For the text-containing cell, return its midpoint in [X, Y] coordinate format. 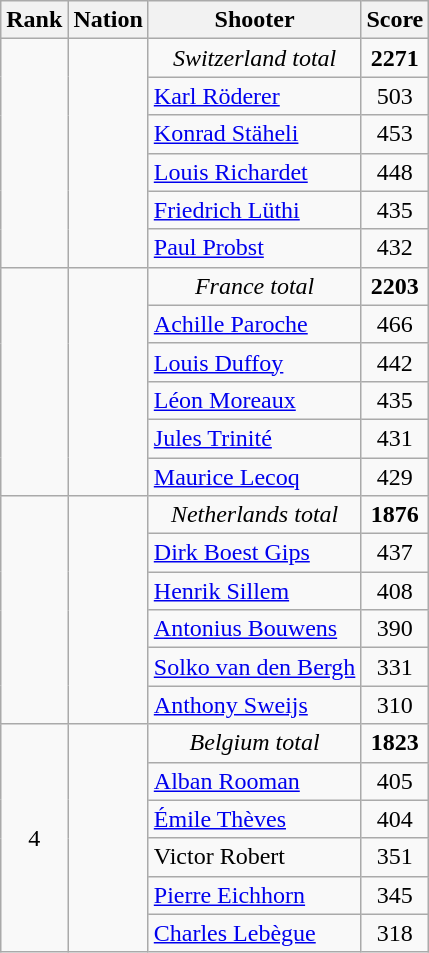
2271 [395, 58]
Friedrich Lüthi [254, 210]
Nation [108, 20]
Achille Paroche [254, 324]
Solko van den Bergh [254, 667]
Switzerland total [254, 58]
503 [395, 96]
345 [395, 895]
Paul Probst [254, 248]
Karl Röderer [254, 96]
2203 [395, 286]
Maurice Lecoq [254, 477]
Anthony Sweijs [254, 705]
431 [395, 438]
331 [395, 667]
Pierre Eichhorn [254, 895]
453 [395, 134]
408 [395, 591]
310 [395, 705]
Netherlands total [254, 515]
Charles Lebègue [254, 933]
Émile Thèves [254, 819]
432 [395, 248]
4 [34, 838]
France total [254, 286]
Léon Moreaux [254, 400]
351 [395, 857]
442 [395, 362]
405 [395, 781]
Konrad Stäheli [254, 134]
466 [395, 324]
Jules Trinité [254, 438]
Louis Duffoy [254, 362]
Rank [34, 20]
Belgium total [254, 743]
Shooter [254, 20]
318 [395, 933]
Dirk Boest Gips [254, 553]
Antonius Bouwens [254, 629]
Alban Rooman [254, 781]
Henrik Sillem [254, 591]
448 [395, 172]
390 [395, 629]
1876 [395, 515]
Louis Richardet [254, 172]
Victor Robert [254, 857]
404 [395, 819]
429 [395, 477]
1823 [395, 743]
Score [395, 20]
437 [395, 553]
